Return (x, y) of the center of cell containing provided text 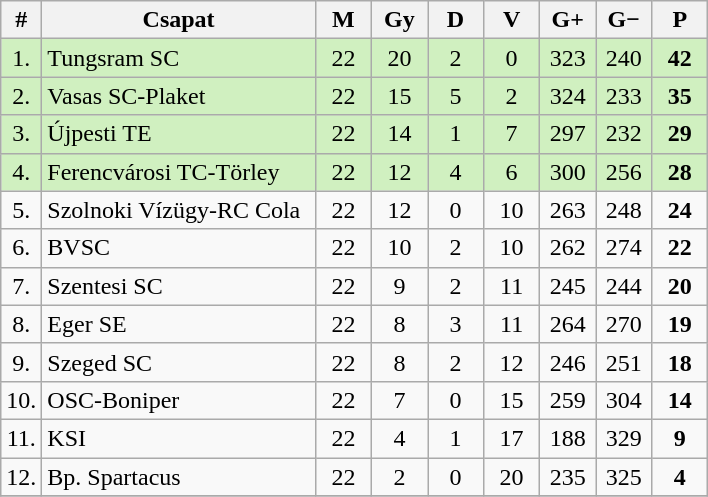
263 (568, 210)
262 (568, 248)
248 (624, 210)
188 (568, 438)
P (680, 20)
10. (22, 400)
3. (22, 134)
6. (22, 248)
233 (624, 96)
6 (512, 172)
35 (680, 96)
1. (22, 58)
5 (456, 96)
Szeged SC (179, 362)
BVSC (179, 248)
245 (568, 286)
Vasas SC-Plaket (179, 96)
Bp. Spartacus (179, 477)
D (456, 20)
Ferencvárosi TC-Törley (179, 172)
42 (680, 58)
19 (680, 324)
3 (456, 324)
G− (624, 20)
# (22, 20)
256 (624, 172)
Újpesti TE (179, 134)
4. (22, 172)
Szolnoki Vízügy-RC Cola (179, 210)
246 (568, 362)
251 (624, 362)
240 (624, 58)
235 (568, 477)
5. (22, 210)
304 (624, 400)
11. (22, 438)
M (343, 20)
9. (22, 362)
OSC-Boniper (179, 400)
24 (680, 210)
259 (568, 400)
V (512, 20)
324 (568, 96)
29 (680, 134)
Eger SE (179, 324)
17 (512, 438)
323 (568, 58)
KSI (179, 438)
Csapat (179, 20)
Tungsram SC (179, 58)
232 (624, 134)
G+ (568, 20)
18 (680, 362)
329 (624, 438)
2. (22, 96)
Szentesi SC (179, 286)
7. (22, 286)
12. (22, 477)
325 (624, 477)
274 (624, 248)
270 (624, 324)
28 (680, 172)
8. (22, 324)
300 (568, 172)
264 (568, 324)
Gy (399, 20)
297 (568, 134)
244 (624, 286)
